Find where the given text appears and provide that cell's center as (X, Y) coordinate. 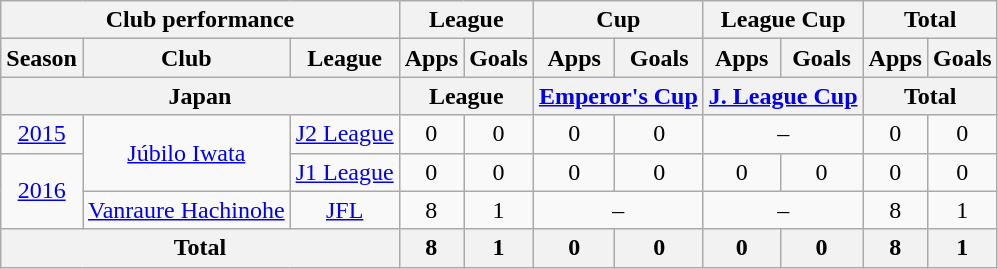
J. League Cup (783, 96)
J1 League (344, 172)
Season (42, 58)
Club (186, 58)
2015 (42, 134)
Vanraure Hachinohe (186, 210)
Japan (200, 96)
Emperor's Cup (618, 96)
League Cup (783, 20)
JFL (344, 210)
Cup (618, 20)
2016 (42, 191)
Júbilo Iwata (186, 153)
J2 League (344, 134)
Club performance (200, 20)
